Scan for the cell matching the given text and deliver its (x, y) coordinate at center. 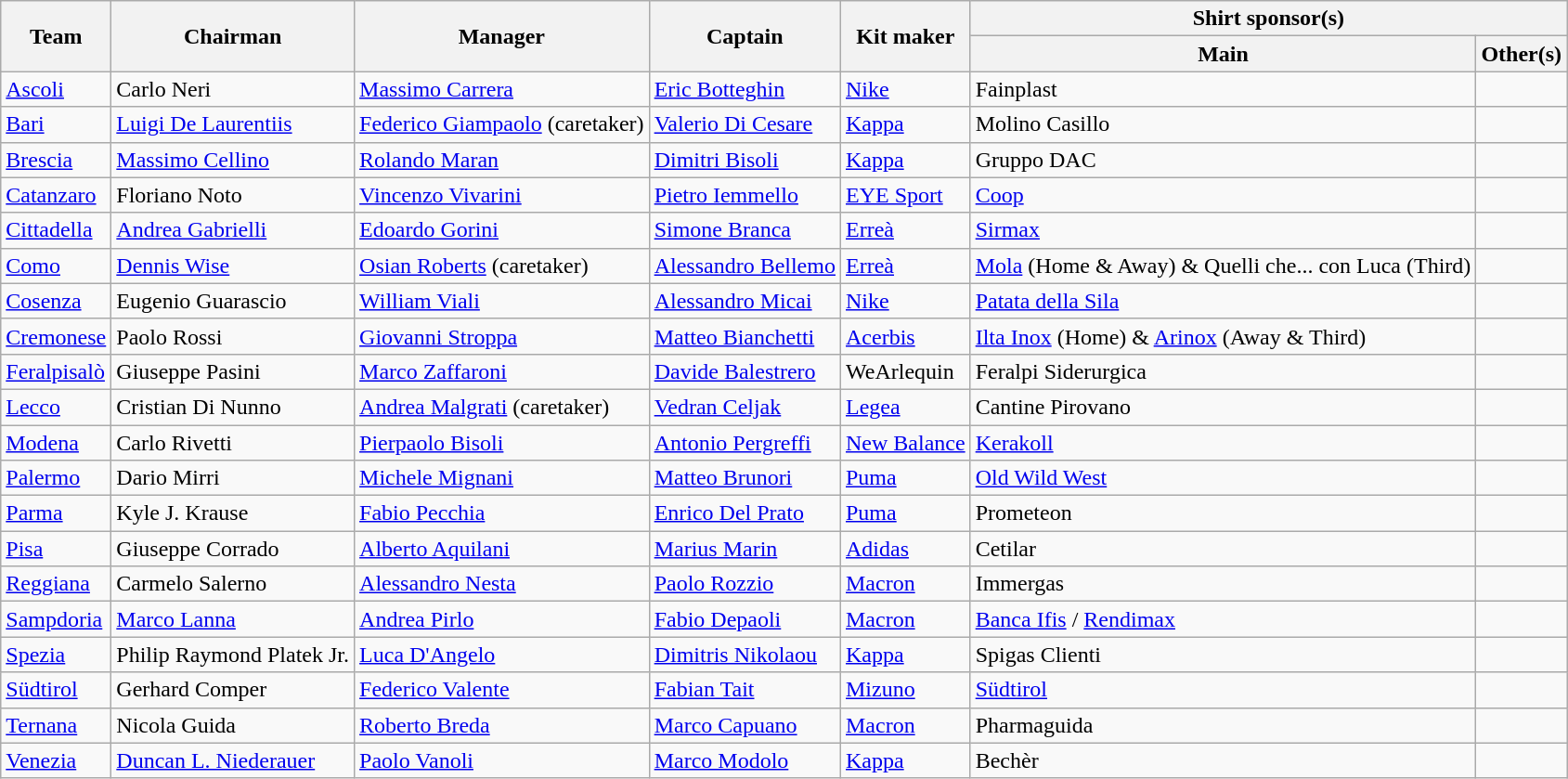
Kit maker (905, 36)
Michele Mignani (502, 478)
Marco Zaffaroni (502, 371)
Main (1224, 54)
Dimitri Bisoli (745, 160)
Fainplast (1224, 89)
Old Wild West (1224, 478)
Prometeon (1224, 513)
Rolando Maran (502, 160)
Brescia (56, 160)
Ilta Inox (Home) & Arinox (Away & Third) (1224, 336)
Cremonese (56, 336)
Luigi De Laurentiis (233, 124)
Bechèr (1224, 760)
Molino Casillo (1224, 124)
Valerio Di Cesare (745, 124)
Mola (Home & Away) & Quelli che... con Luca (Third) (1224, 266)
Team (56, 36)
Bari (56, 124)
WeArlequin (905, 371)
Davide Balestrero (745, 371)
Gerhard Comper (233, 690)
Antonio Pergreffi (745, 443)
Alessandro Micai (745, 301)
EYE Sport (905, 195)
Reggiana (56, 584)
Catanzaro (56, 195)
Cantine Pirovano (1224, 407)
Federico Valente (502, 690)
Pietro Iemmello (745, 195)
Pisa (56, 549)
Andrea Malgrati (caretaker) (502, 407)
Federico Giampaolo (caretaker) (502, 124)
Patata della Sila (1224, 301)
Matteo Brunori (745, 478)
Matteo Bianchetti (745, 336)
Carmelo Salerno (233, 584)
Sampdoria (56, 619)
Cristian Di Nunno (233, 407)
Cetilar (1224, 549)
Adidas (905, 549)
Legea (905, 407)
Eugenio Guarascio (233, 301)
Massimo Cellino (233, 160)
Marco Capuano (745, 725)
Cittadella (56, 230)
Other(s) (1522, 54)
Spezia (56, 655)
Fabio Pecchia (502, 513)
Banca Ifis / Rendimax (1224, 619)
Andrea Pirlo (502, 619)
Marco Modolo (745, 760)
Immergas (1224, 584)
Dennis Wise (233, 266)
Fabio Depaoli (745, 619)
Chairman (233, 36)
Pharmaguida (1224, 725)
Marco Lanna (233, 619)
Andrea Gabrielli (233, 230)
Simone Branca (745, 230)
Shirt sponsor(s) (1268, 19)
Vincenzo Vivarini (502, 195)
Giuseppe Pasini (233, 371)
Mizuno (905, 690)
Alessandro Bellemo (745, 266)
Carlo Rivetti (233, 443)
Como (56, 266)
Philip Raymond Platek Jr. (233, 655)
New Balance (905, 443)
Feralpi Siderurgica (1224, 371)
Palermo (56, 478)
Venezia (56, 760)
Edoardo Gorini (502, 230)
Massimo Carrera (502, 89)
Roberto Breda (502, 725)
Floriano Noto (233, 195)
Dimitris Nikolaou (745, 655)
Alberto Aquilani (502, 549)
Spigas Clienti (1224, 655)
Alessandro Nesta (502, 584)
Modena (56, 443)
Carlo Neri (233, 89)
Marius Marin (745, 549)
Duncan L. Niederauer (233, 760)
Paolo Vanoli (502, 760)
Acerbis (905, 336)
Nicola Guida (233, 725)
Parma (56, 513)
Feralpisalò (56, 371)
Paolo Rossi (233, 336)
Paolo Rozzio (745, 584)
Kyle J. Krause (233, 513)
Manager (502, 36)
Lecco (56, 407)
Coop (1224, 195)
William Viali (502, 301)
Fabian Tait (745, 690)
Giovanni Stroppa (502, 336)
Gruppo DAC (1224, 160)
Osian Roberts (caretaker) (502, 266)
Pierpaolo Bisoli (502, 443)
Luca D'Angelo (502, 655)
Sirmax (1224, 230)
Enrico Del Prato (745, 513)
Ternana (56, 725)
Eric Botteghin (745, 89)
Dario Mirri (233, 478)
Kerakoll (1224, 443)
Vedran Celjak (745, 407)
Ascoli (56, 89)
Captain (745, 36)
Giuseppe Corrado (233, 549)
Cosenza (56, 301)
